Identify which cell holds the provided text, then report its (X, Y) central coordinate. 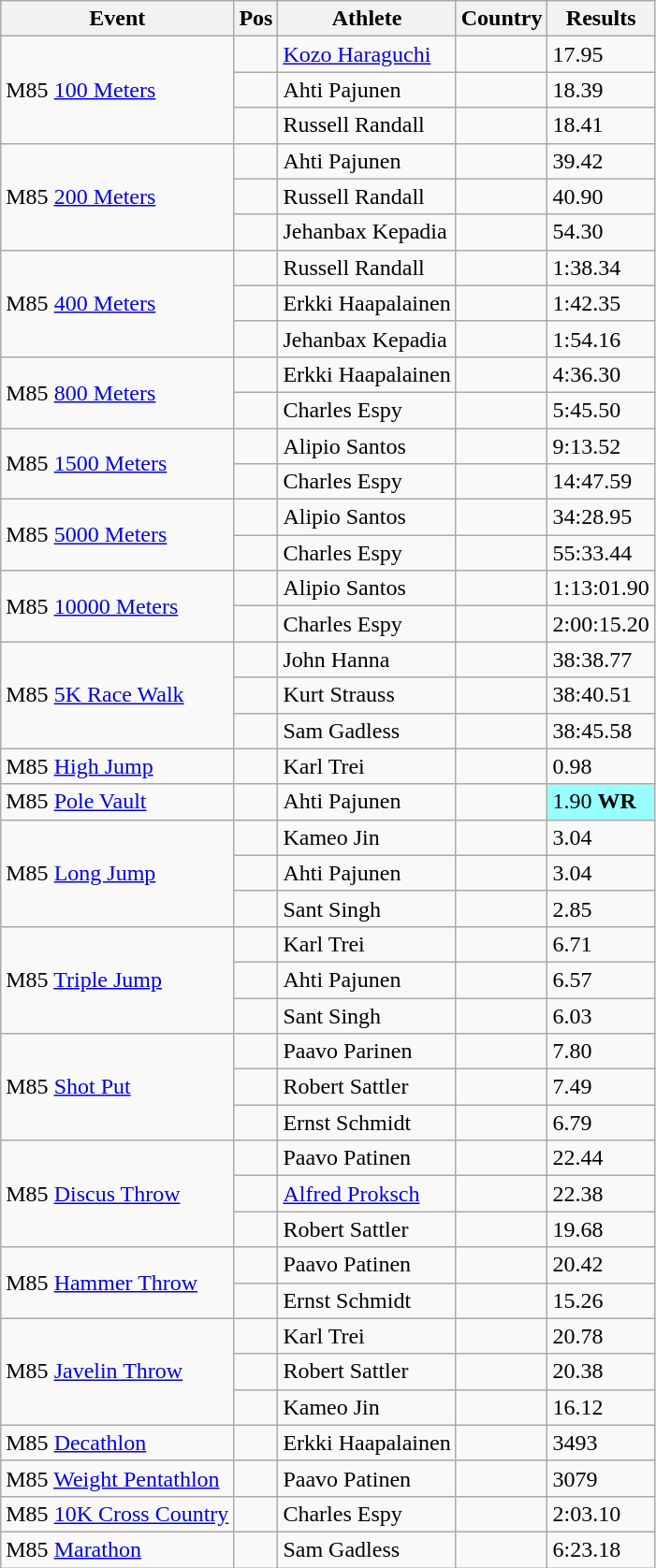
34:28.95 (601, 517)
39.42 (601, 161)
6.71 (601, 944)
7.80 (601, 1052)
5:45.50 (601, 410)
7.49 (601, 1087)
M85 High Jump (118, 766)
M85 400 Meters (118, 303)
38:45.58 (601, 731)
3493 (601, 1443)
M85 1500 Meters (118, 464)
1:54.16 (601, 339)
20.78 (601, 1336)
Alfred Proksch (367, 1194)
22.38 (601, 1194)
1:38.34 (601, 268)
M85 Triple Jump (118, 980)
22.44 (601, 1158)
M85 Shot Put (118, 1087)
M85 5000 Meters (118, 535)
M85 Discus Throw (118, 1194)
Kurt Strauss (367, 695)
Athlete (367, 19)
Paavo Parinen (367, 1052)
M85 100 Meters (118, 90)
Kozo Haraguchi (367, 54)
14:47.59 (601, 482)
16.12 (601, 1407)
M85 10000 Meters (118, 606)
M85 10K Cross Country (118, 1514)
40.90 (601, 196)
M85 Long Jump (118, 873)
1:13:01.90 (601, 588)
1.90 WR (601, 802)
20.38 (601, 1372)
M85 Javelin Throw (118, 1372)
19.68 (601, 1229)
1:42.35 (601, 303)
Event (118, 19)
Country (502, 19)
6.03 (601, 1015)
54.30 (601, 232)
M85 Hammer Throw (118, 1283)
2.85 (601, 908)
15.26 (601, 1300)
M85 5K Race Walk (118, 695)
20.42 (601, 1265)
18.41 (601, 125)
Pos (256, 19)
Results (601, 19)
2:00:15.20 (601, 624)
M85 200 Meters (118, 196)
2:03.10 (601, 1514)
38:38.77 (601, 660)
17.95 (601, 54)
9:13.52 (601, 446)
M85 Pole Vault (118, 802)
3079 (601, 1478)
18.39 (601, 90)
John Hanna (367, 660)
6.79 (601, 1123)
55:33.44 (601, 553)
M85 800 Meters (118, 392)
M85 Marathon (118, 1549)
4:36.30 (601, 374)
M85 Weight Pentathlon (118, 1478)
0.98 (601, 766)
6.57 (601, 980)
6:23.18 (601, 1549)
M85 Decathlon (118, 1443)
38:40.51 (601, 695)
